Extract the [x, y] coordinate from the center of the cell holding the provided text.  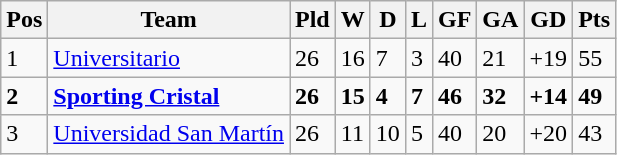
46 [454, 96]
Universitario [169, 58]
+20 [548, 134]
+19 [548, 58]
4 [388, 96]
1 [24, 58]
Sporting Cristal [169, 96]
W [352, 20]
11 [352, 134]
Team [169, 20]
16 [352, 58]
43 [594, 134]
49 [594, 96]
20 [500, 134]
15 [352, 96]
GF [454, 20]
32 [500, 96]
L [418, 20]
5 [418, 134]
10 [388, 134]
Universidad San Martín [169, 134]
Pts [594, 20]
55 [594, 58]
21 [500, 58]
+14 [548, 96]
GA [500, 20]
Pld [313, 20]
Pos [24, 20]
2 [24, 96]
GD [548, 20]
D [388, 20]
